Locate the cell with the specified text and output its (x, y) center coordinate. 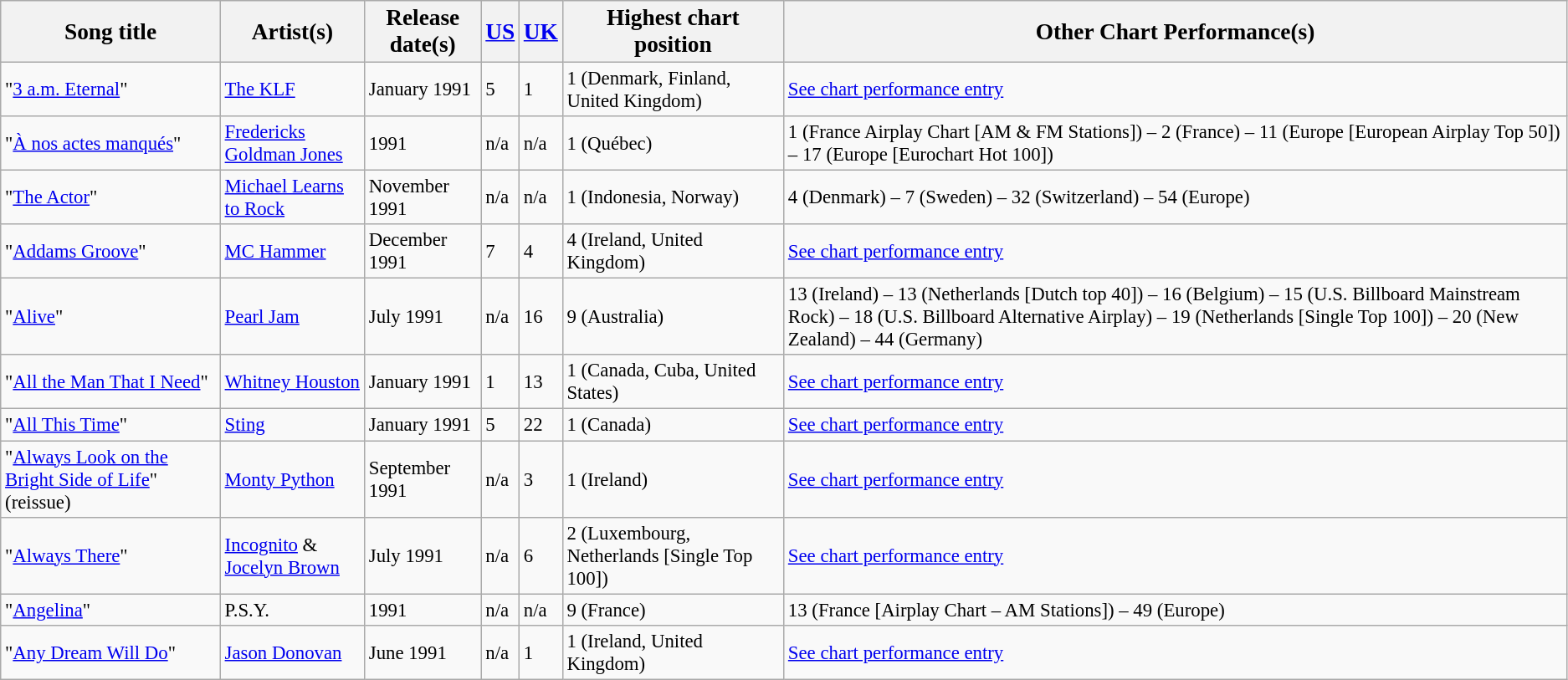
Fredericks Goldman Jones (292, 144)
"Angelina" (110, 610)
16 (541, 317)
UK (541, 32)
Song title (110, 32)
1 (Ireland, United Kingdom) (673, 652)
MC Hammer (292, 251)
Pearl Jam (292, 317)
Michael Learns to Rock (292, 197)
22 (541, 425)
Artist(s) (292, 32)
4 (541, 251)
1 (Denmark, Finland, United Kingdom) (673, 90)
Monty Python (292, 479)
US (500, 32)
"3 a.m. Eternal" (110, 90)
Sting (292, 425)
9 (Australia) (673, 317)
Other Chart Performance(s) (1176, 32)
"Addams Groove" (110, 251)
1 (France Airplay Chart [AM & FM Stations]) – 2 (France) – 11 (Europe [European Airplay Top 50]) – 17 (Europe [Eurochart Hot 100]) (1176, 144)
1 (Indonesia, Norway) (673, 197)
September 1991 (422, 479)
1 (Ireland) (673, 479)
6 (541, 555)
December 1991 (422, 251)
13 (France [Airplay Chart – AM Stations]) – 49 (Europe) (1176, 610)
13 (541, 381)
7 (500, 251)
"The Actor" (110, 197)
1 (Canada, Cuba, United States) (673, 381)
Release date(s) (422, 32)
3 (541, 479)
"Always Look on the Bright Side of Life" (reissue) (110, 479)
The KLF (292, 90)
"All This Time" (110, 425)
P.S.Y. (292, 610)
"Always There" (110, 555)
Whitney Houston (292, 381)
"Alive" (110, 317)
4 (Denmark) – 7 (Sweden) – 32 (Switzerland) – 54 (Europe) (1176, 197)
2 (Luxembourg, Netherlands [Single Top 100]) (673, 555)
4 (Ireland, United Kingdom) (673, 251)
9 (France) (673, 610)
"Any Dream Will Do" (110, 652)
1 (Canada) (673, 425)
"À nos actes manqués" (110, 144)
November 1991 (422, 197)
1 (Québec) (673, 144)
"All the Man That I Need" (110, 381)
Jason Donovan (292, 652)
Highest chart position (673, 32)
Incognito & Jocelyn Brown (292, 555)
June 1991 (422, 652)
